Find where the given text appears and provide that cell's center as (X, Y) coordinate. 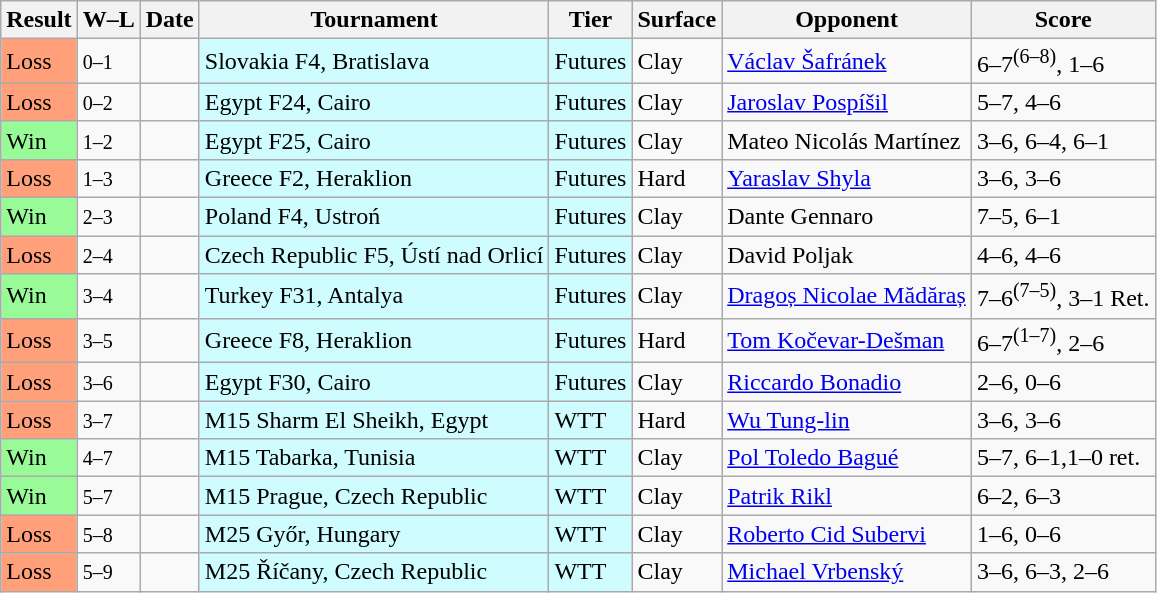
Poland F4, Ustroń (374, 217)
4–6, 4–6 (1063, 255)
Dante Gennaro (847, 217)
Result (39, 20)
Date (170, 20)
Roberto Cid Subervi (847, 534)
2–3 (108, 217)
1–2 (108, 140)
Score (1063, 20)
Yaraslav Shyla (847, 178)
Tier (590, 20)
3–6, 6–4, 6–1 (1063, 140)
5–7 (108, 496)
Jaroslav Pospíšil (847, 102)
7–6(7–5), 3–1 Ret. (1063, 296)
W–L (108, 20)
3–6, 6–3, 2–6 (1063, 572)
4–7 (108, 458)
Greece F2, Heraklion (374, 178)
7–5, 6–1 (1063, 217)
2–6, 0–6 (1063, 382)
6–7(6–8), 1–6 (1063, 62)
0–2 (108, 102)
3–7 (108, 420)
3–6 (108, 382)
1–6, 0–6 (1063, 534)
Turkey F31, Antalya (374, 296)
3–5 (108, 340)
Patrik Rikl (847, 496)
Wu Tung-lin (847, 420)
0–1 (108, 62)
Michael Vrbenský (847, 572)
M15 Prague, Czech Republic (374, 496)
David Poljak (847, 255)
5–9 (108, 572)
Slovakia F4, Bratislava (374, 62)
Egypt F30, Cairo (374, 382)
Greece F8, Heraklion (374, 340)
1–3 (108, 178)
6–2, 6–3 (1063, 496)
Dragoș Nicolae Mădăraș (847, 296)
3–4 (108, 296)
6–7(1–7), 2–6 (1063, 340)
M25 Győr, Hungary (374, 534)
Czech Republic F5, Ústí nad Orlicí (374, 255)
Václav Šafránek (847, 62)
Mateo Nicolás Martínez (847, 140)
5–7, 4–6 (1063, 102)
Egypt F24, Cairo (374, 102)
Pol Toledo Bagué (847, 458)
M25 Říčany, Czech Republic (374, 572)
Surface (677, 20)
2–4 (108, 255)
5–7, 6–1,1–0 ret. (1063, 458)
5–8 (108, 534)
Riccardo Bonadio (847, 382)
Egypt F25, Cairo (374, 140)
Tournament (374, 20)
Opponent (847, 20)
M15 Sharm El Sheikh, Egypt (374, 420)
M15 Tabarka, Tunisia (374, 458)
Tom Kočevar-Dešman (847, 340)
